Search for the cell housing the specified text and yield its [x, y] center coordinate. 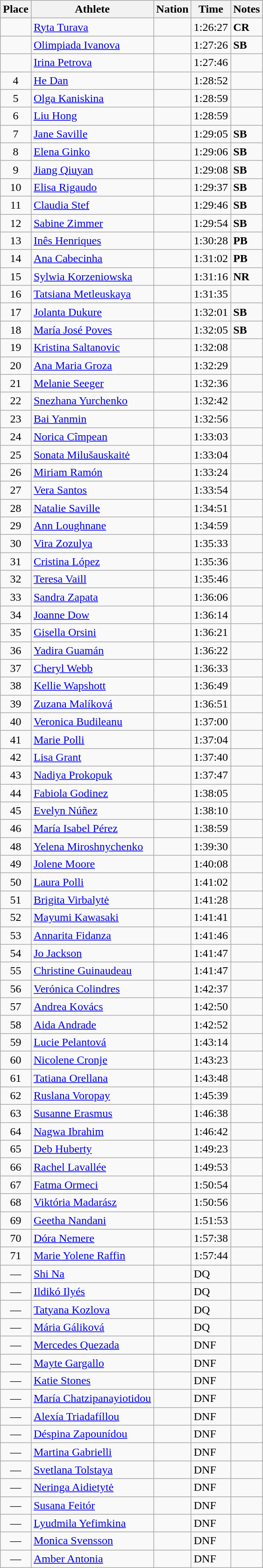
1:50:56 [211, 1203]
Tatyana Kozlova [92, 1309]
15 [16, 277]
1:32:42 [211, 401]
Verónica Colindres [92, 989]
62 [16, 1096]
Geetha Nandani [92, 1220]
1:41:02 [211, 882]
Kristina Saltanovic [92, 348]
Place [16, 9]
Jiang Qiuyan [92, 169]
20 [16, 365]
21 [16, 383]
1:34:51 [211, 508]
61 [16, 1078]
Fatma Ormeci [92, 1185]
1:57:44 [211, 1256]
1:26:27 [211, 27]
1:32:01 [211, 312]
Neringa Aidietytė [92, 1488]
1:49:53 [211, 1167]
55 [16, 971]
4 [16, 80]
1:33:04 [211, 454]
59 [16, 1042]
CR [247, 27]
1:45:39 [211, 1096]
37 [16, 668]
1:33:24 [211, 472]
25 [16, 454]
Jane Saville [92, 134]
He Dan [92, 80]
Natalie Saville [92, 508]
41 [16, 739]
Ildikó Ilyés [92, 1291]
1:32:05 [211, 330]
María Chatzipanayiotidou [92, 1399]
57 [16, 1006]
32 [16, 579]
Olga Kaniskina [92, 98]
Katie Stones [92, 1381]
65 [16, 1149]
36 [16, 650]
5 [16, 98]
Ann Loughnane [92, 526]
34 [16, 615]
Veronica Budileanu [92, 722]
1:51:53 [211, 1220]
Inês Henriques [92, 241]
1:27:46 [211, 63]
Mayumi Kawasaki [92, 918]
1:42:50 [211, 1006]
Aida Andrade [92, 1024]
Cristina López [92, 562]
53 [16, 935]
Gisella Orsini [92, 633]
Norica Cîmpean [92, 437]
Marie Yolene Raffin [92, 1256]
54 [16, 953]
Ruslana Voropay [92, 1096]
Svetlana Tolstaya [92, 1470]
Athlete [92, 9]
1:37:47 [211, 775]
1:36:22 [211, 650]
1:35:46 [211, 579]
23 [16, 419]
43 [16, 775]
1:29:54 [211, 223]
1:38:05 [211, 793]
7 [16, 134]
1:32:56 [211, 419]
1:33:03 [211, 437]
Marie Polli [92, 739]
6 [16, 116]
Jolene Moore [92, 864]
Nation [172, 9]
Alexía Triadafíllou [92, 1416]
Miriam Ramón [92, 472]
Elisa Rigaudo [92, 187]
1:34:59 [211, 526]
Yadira Guamán [92, 650]
39 [16, 704]
13 [16, 241]
Fabiola Godinez [92, 793]
16 [16, 294]
1:41:46 [211, 935]
1:37:04 [211, 739]
51 [16, 900]
Viktória Madarász [92, 1203]
50 [16, 882]
Deb Huberty [92, 1149]
1:33:54 [211, 490]
58 [16, 1024]
1:41:41 [211, 918]
1:41:28 [211, 900]
1:38:10 [211, 811]
Tatsiana Metleuskaya [92, 294]
1:36:33 [211, 668]
Nagwa Ibrahim [92, 1131]
1:31:35 [211, 294]
38 [16, 686]
Rachel Lavallée [92, 1167]
60 [16, 1060]
NR [247, 277]
Kellie Wapshott [92, 686]
Yelena Miroshnychenko [92, 846]
Zuzana Malíková [92, 704]
Nadiya Prokopuk [92, 775]
1:32:29 [211, 365]
11 [16, 205]
19 [16, 348]
Ana Cabecinha [92, 259]
Jo Jackson [92, 953]
Sandra Zapata [92, 597]
1:31:02 [211, 259]
Evelyn Núñez [92, 811]
Vira Zozulya [92, 544]
1:49:23 [211, 1149]
14 [16, 259]
Irina Petrova [92, 63]
Mayte Gargallo [92, 1363]
Amber Antonia [92, 1559]
44 [16, 793]
María José Poves [92, 330]
Vera Santos [92, 490]
Monica Svensson [92, 1541]
45 [16, 811]
Mercedes Quezada [92, 1345]
Annarita Fidanza [92, 935]
52 [16, 918]
24 [16, 437]
68 [16, 1203]
Time [211, 9]
63 [16, 1114]
Ryta Turava [92, 27]
Sylwia Korzeniowska [92, 277]
Jolanta Dukure [92, 312]
Susanne Erasmus [92, 1114]
Christine Guinaudeau [92, 971]
12 [16, 223]
56 [16, 989]
48 [16, 846]
67 [16, 1185]
1:28:52 [211, 80]
Mária Gáliková [92, 1327]
Tatiana Orellana [92, 1078]
1:27:26 [211, 45]
1:29:08 [211, 169]
10 [16, 187]
1:35:36 [211, 562]
Ana Maria Groza [92, 365]
1:43:23 [211, 1060]
26 [16, 472]
1:37:40 [211, 757]
1:36:14 [211, 615]
35 [16, 633]
Lyudmila Yefimkina [92, 1523]
Martina Gabrielli [92, 1452]
Sonata Milušauskaitė [92, 454]
1:42:52 [211, 1024]
1:50:54 [211, 1185]
Susana Feitór [92, 1505]
Teresa Vaill [92, 579]
Claudia Stef [92, 205]
29 [16, 526]
Elena Ginko [92, 152]
1:46:38 [211, 1114]
1:46:42 [211, 1131]
1:42:37 [211, 989]
69 [16, 1220]
Déspina Zapounídou [92, 1434]
1:36:49 [211, 686]
1:43:48 [211, 1078]
Melanie Seeger [92, 383]
22 [16, 401]
Joanne Dow [92, 615]
31 [16, 562]
1:57:38 [211, 1238]
1:29:06 [211, 152]
María Isabel Pérez [92, 829]
8 [16, 152]
1:36:06 [211, 597]
Dóra Nemere [92, 1238]
64 [16, 1131]
70 [16, 1238]
Cheryl Webb [92, 668]
1:39:30 [211, 846]
9 [16, 169]
Sabine Zimmer [92, 223]
17 [16, 312]
71 [16, 1256]
1:36:21 [211, 633]
1:38:59 [211, 829]
1:43:14 [211, 1042]
Brigita Virbalytė [92, 900]
49 [16, 864]
33 [16, 597]
Nicolene Cronje [92, 1060]
46 [16, 829]
1:30:28 [211, 241]
27 [16, 490]
18 [16, 330]
1:29:05 [211, 134]
Lucie Pelantová [92, 1042]
1:36:51 [211, 704]
Notes [247, 9]
66 [16, 1167]
40 [16, 722]
1:29:37 [211, 187]
Lisa Grant [92, 757]
1:31:16 [211, 277]
1:35:33 [211, 544]
Bai Yanmin [92, 419]
42 [16, 757]
1:32:08 [211, 348]
1:32:36 [211, 383]
1:40:08 [211, 864]
1:29:46 [211, 205]
30 [16, 544]
1:37:00 [211, 722]
Snezhana Yurchenko [92, 401]
Liu Hong [92, 116]
Shi Na [92, 1274]
28 [16, 508]
Laura Polli [92, 882]
Andrea Kovács [92, 1006]
Olimpiada Ivanova [92, 45]
